Capture the cell that displays the provided text and extract its (X, Y) central coordinate. 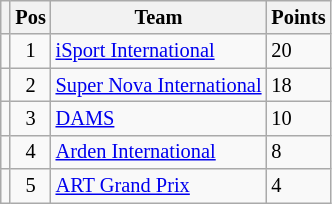
8 (298, 152)
2 (30, 85)
20 (298, 51)
DAMS (159, 118)
Super Nova International (159, 85)
Points (298, 17)
Arden International (159, 152)
1 (30, 51)
18 (298, 85)
iSport International (159, 51)
Team (159, 17)
10 (298, 118)
3 (30, 118)
Pos (30, 17)
5 (30, 186)
ART Grand Prix (159, 186)
